Locate the cell with the specified text and output its (X, Y) center coordinate. 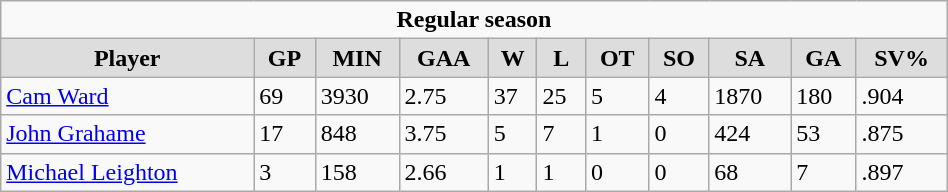
OT (618, 58)
John Grahame (128, 134)
69 (285, 96)
Regular season (474, 20)
SA (750, 58)
MIN (357, 58)
2.66 (444, 172)
L (562, 58)
.904 (902, 96)
4 (679, 96)
2.75 (444, 96)
Player (128, 58)
SV% (902, 58)
W (512, 58)
53 (824, 134)
3.75 (444, 134)
.875 (902, 134)
SO (679, 58)
3930 (357, 96)
GA (824, 58)
158 (357, 172)
848 (357, 134)
68 (750, 172)
25 (562, 96)
.897 (902, 172)
17 (285, 134)
180 (824, 96)
424 (750, 134)
GP (285, 58)
37 (512, 96)
Cam Ward (128, 96)
1870 (750, 96)
GAA (444, 58)
Michael Leighton (128, 172)
3 (285, 172)
